Scan for the cell matching the given text and deliver its (x, y) coordinate at center. 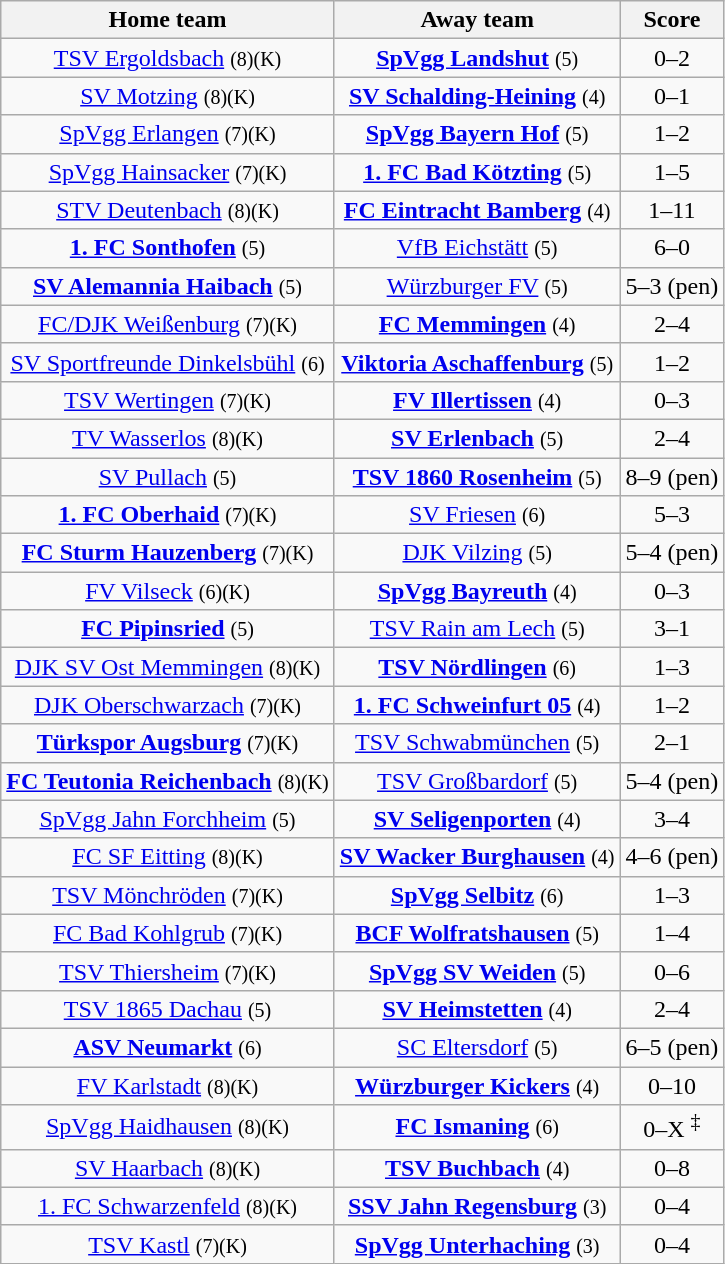
TSV Wertingen (7)(K) (168, 400)
TV Wasserlos (8)(K) (168, 438)
TSV Kastl (7)(K) (168, 1244)
Home team (168, 20)
Away team (477, 20)
VfB Eichstätt (5) (477, 248)
FV Vilseck (6)(K) (168, 591)
TSV Buchbach (4) (477, 1168)
1. FC Sonthofen (5) (168, 248)
TSV Mönchröden (7)(K) (168, 895)
SpVgg Landshut (5) (477, 58)
5–3 (672, 515)
FV Illertissen (4) (477, 400)
SpVgg Hainsacker (7)(K) (168, 172)
SV Wacker Burghausen (4) (477, 857)
SpVgg Jahn Forchheim (5) (168, 819)
8–9 (pen) (672, 477)
SpVgg Bayreuth (4) (477, 591)
6–0 (672, 248)
6–5 (pen) (672, 1047)
FC SF Eitting (8)(K) (168, 857)
4–6 (pen) (672, 857)
FC/DJK Weißenburg (7)(K) (168, 324)
SV Schalding-Heining (4) (477, 96)
SV Friesen (6) (477, 515)
SpVgg Bayern Hof (5) (477, 134)
SV Pullach (5) (168, 477)
2–1 (672, 743)
1. FC Schweinfurt 05 (4) (477, 705)
SpVgg Haidhausen (8)(K) (168, 1128)
TSV 1865 Dachau (5) (168, 1009)
SV Seligenporten (4) (477, 819)
3–4 (672, 819)
SV Alemannia Haibach (5) (168, 286)
TSV Rain am Lech (5) (477, 629)
3–1 (672, 629)
TSV Thiersheim (7)(K) (168, 971)
SpVgg SV Weiden (5) (477, 971)
TSV Nördlingen (6) (477, 667)
BCF Wolfratshausen (5) (477, 933)
FC Bad Kohlgrub (7)(K) (168, 933)
1–5 (672, 172)
SV Erlenbach (5) (477, 438)
STV Deutenbach (8)(K) (168, 210)
0–8 (672, 1168)
SV Heimstetten (4) (477, 1009)
FC Eintracht Bamberg (4) (477, 210)
0–6 (672, 971)
FC Pipinsried (5) (168, 629)
SC Eltersdorf (5) (477, 1047)
SV Sportfreunde Dinkelsbühl (6) (168, 362)
Türkspor Augsburg (7)(K) (168, 743)
DJK Oberschwarzach (7)(K) (168, 705)
Würzburger Kickers (4) (477, 1085)
FC Memmingen (4) (477, 324)
SpVgg Erlangen (7)(K) (168, 134)
5–3 (pen) (672, 286)
FV Karlstadt (8)(K) (168, 1085)
SSV Jahn Regensburg (3) (477, 1206)
SpVgg Unterhaching (3) (477, 1244)
1. FC Schwarzenfeld (8)(K) (168, 1206)
0–2 (672, 58)
1. FC Bad Kötzting (5) (477, 172)
TSV Ergoldsbach (8)(K) (168, 58)
DJK Vilzing (5) (477, 553)
SV Motzing (8)(K) (168, 96)
Viktoria Aschaffenburg (5) (477, 362)
TSV 1860 Rosenheim (5) (477, 477)
TSV Großbardorf (5) (477, 781)
FC Teutonia Reichenbach (8)(K) (168, 781)
FC Ismaning (6) (477, 1128)
1–11 (672, 210)
0–X ‡ (672, 1128)
1–4 (672, 933)
TSV Schwabmünchen (5) (477, 743)
DJK SV Ost Memmingen (8)(K) (168, 667)
Score (672, 20)
1. FC Oberhaid (7)(K) (168, 515)
SV Haarbach (8)(K) (168, 1168)
ASV Neumarkt (6) (168, 1047)
FC Sturm Hauzenberg (7)(K) (168, 553)
0–1 (672, 96)
SpVgg Selbitz (6) (477, 895)
Würzburger FV (5) (477, 286)
0–10 (672, 1085)
